Return [X, Y] of the center of cell containing provided text 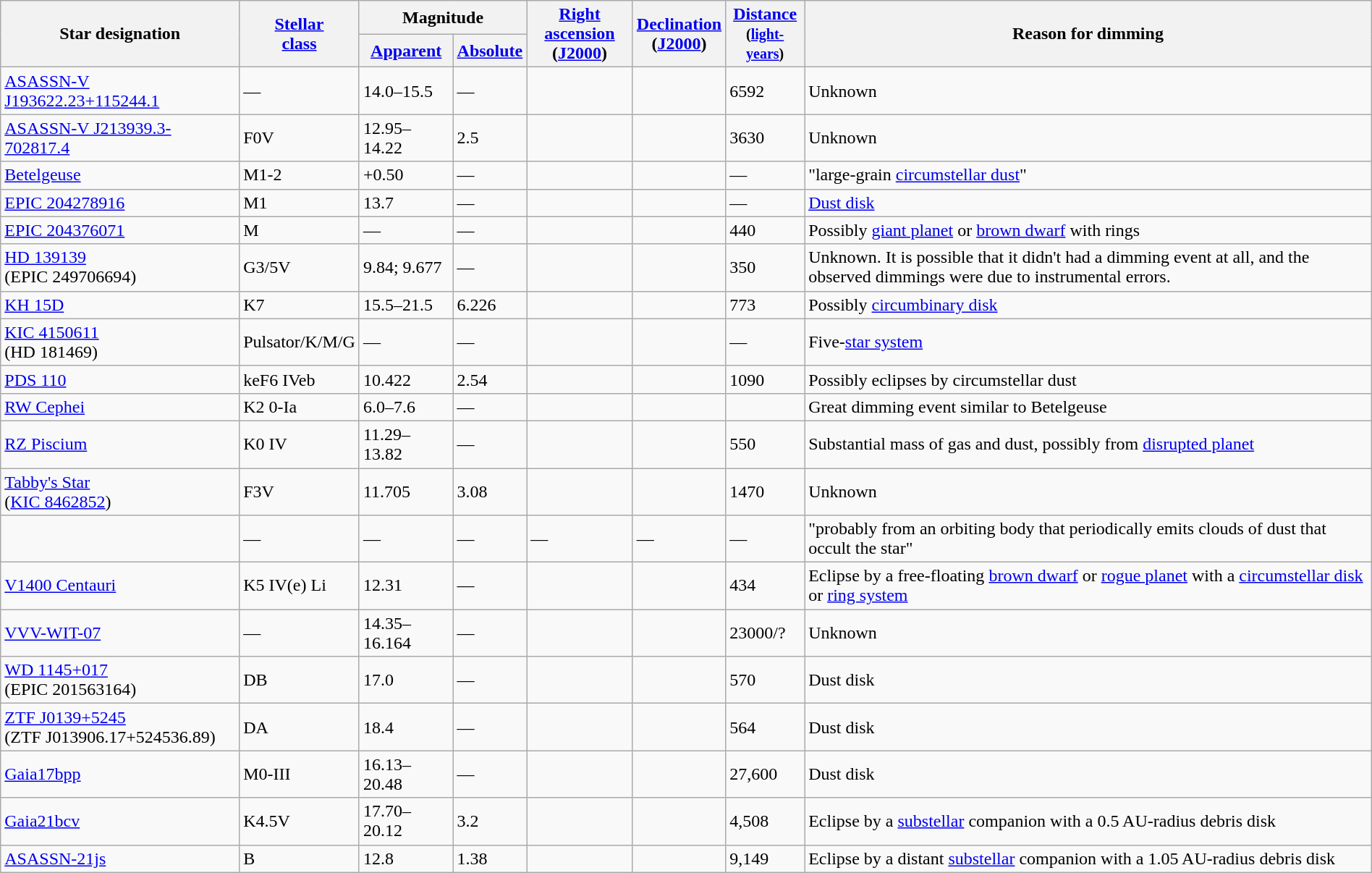
K7 [300, 305]
11.705 [406, 491]
RZ Piscium [120, 444]
773 [766, 305]
F0V [300, 138]
Absolute [490, 51]
14.0–15.5 [406, 91]
16.13–20.48 [406, 775]
12.8 [406, 859]
B [300, 859]
ASASSN-V J193622.23+115244.1 [120, 91]
6592 [766, 91]
3630 [766, 138]
17.0 [406, 680]
550 [766, 444]
2.54 [490, 379]
EPIC 204278916 [120, 203]
Five-star system [1088, 342]
1090 [766, 379]
434 [766, 586]
K2 0-Ia [300, 407]
6.0–7.6 [406, 407]
"large-grain circumstellar dust" [1088, 175]
Tabby's Star(KIC 8462852) [120, 491]
1.38 [490, 859]
WD 1145+017(EPIC 201563164) [120, 680]
6.226 [490, 305]
9,149 [766, 859]
11.29–13.82 [406, 444]
Eclipse by a free-floating brown dwarf or rogue planet with a circumstellar disk or ring system [1088, 586]
Possibly eclipses by circumstellar dust [1088, 379]
PDS 110 [120, 379]
12.95–14.22 [406, 138]
ASASSN-21js [120, 859]
Substantial mass of gas and dust, possibly from disrupted planet [1088, 444]
keF6 IVeb [300, 379]
F3V [300, 491]
Stellarclass [300, 34]
440 [766, 230]
Betelgeuse [120, 175]
27,600 [766, 775]
KH 15D [120, 305]
3.08 [490, 491]
K0 IV [300, 444]
Gaia17bpp [120, 775]
Declination (J2000) [679, 34]
Apparent [406, 51]
350 [766, 268]
Possibly giant planet or brown dwarf with rings [1088, 230]
Right ascension(J2000) [580, 34]
4,508 [766, 821]
M1-2 [300, 175]
570 [766, 680]
ASASSN-V J213939.3-702817.4 [120, 138]
M0-III [300, 775]
K5 IV(e) Li [300, 586]
Gaia21bcv [120, 821]
3.2 [490, 821]
13.7 [406, 203]
23000/? [766, 633]
1470 [766, 491]
M [300, 230]
VVV-WIT-07 [120, 633]
Distance(light-years) [766, 34]
564 [766, 727]
HD 139139(EPIC 249706694) [120, 268]
Great dimming event similar to Betelgeuse [1088, 407]
+0.50 [406, 175]
10.422 [406, 379]
Pulsator/K/M/G [300, 342]
RW Cephei [120, 407]
15.5–21.5 [406, 305]
M1 [300, 203]
2.5 [490, 138]
KIC 4150611(HD 181469) [120, 342]
ZTF J0139+5245(ZTF J013906.17+524536.89) [120, 727]
Possibly circumbinary disk [1088, 305]
DA [300, 727]
K4.5V [300, 821]
14.35–16.164 [406, 633]
Eclipse by a substellar companion with a 0.5 AU-radius debris disk [1088, 821]
V1400 Centauri [120, 586]
Magnitude [443, 17]
"probably from an orbiting body that periodically emits clouds of dust that occult the star" [1088, 539]
9.84; 9.677 [406, 268]
EPIC 204376071 [120, 230]
Reason for dimming [1088, 34]
Eclipse by a distant substellar companion with a 1.05 AU-radius debris disk [1088, 859]
12.31 [406, 586]
Star designation [120, 34]
G3/5V [300, 268]
18.4 [406, 727]
DB [300, 680]
17.70–20.12 [406, 821]
Unknown. It is possible that it didn't had a dimming event at all, and the observed dimmings were due to instrumental errors. [1088, 268]
